For the text-containing cell, return its midpoint in [X, Y] coordinate format. 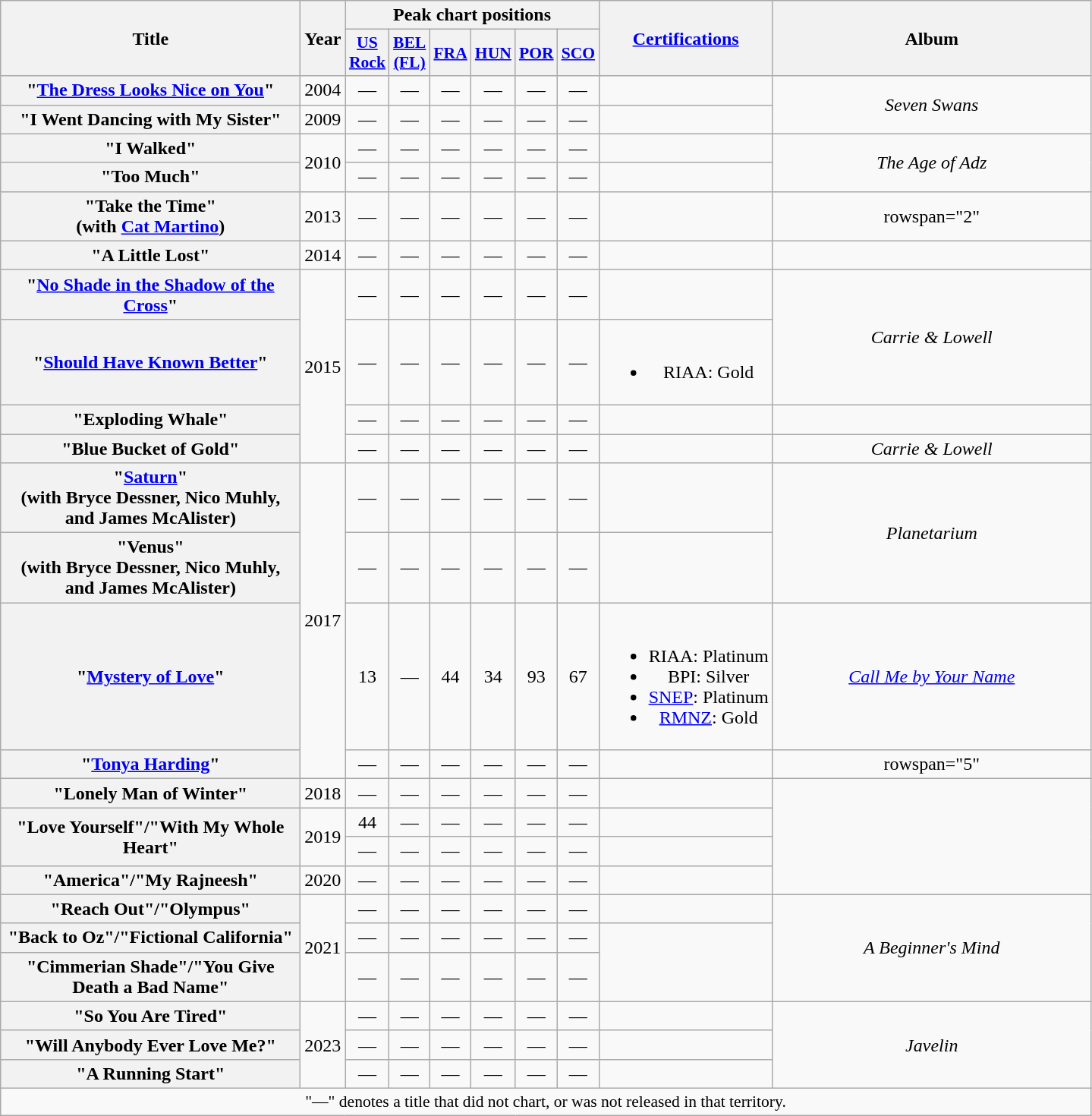
POR [537, 53]
"—" denotes a title that did not chart, or was not released in that territory. [546, 1102]
FRA [450, 53]
"Cimmerian Shade"/"You Give Death a Bad Name" [150, 976]
2023 [323, 1045]
"Will Anybody Ever Love Me?" [150, 1045]
"No Shade in the Shadow of the Cross" [150, 295]
13 [367, 676]
RIAA: PlatinumBPI: SilverSNEP: PlatinumRMNZ: Gold [686, 676]
2017 [323, 621]
2021 [323, 947]
"A Running Start" [150, 1073]
"Exploding Whale" [150, 419]
Year [323, 38]
A Beginner's Mind [932, 947]
"A Little Lost" [150, 255]
Planetarium [932, 533]
Javelin [932, 1045]
2004 [323, 90]
"So You Are Tired" [150, 1016]
"Blue Bucket of Gold" [150, 449]
Title [150, 38]
USRock [367, 53]
2015 [323, 366]
Peak chart positions [472, 15]
Seven Swans [932, 105]
The Age of Adz [932, 162]
BEL(FL) [410, 53]
Album [932, 38]
2013 [323, 216]
"Love Yourself"/"With My Whole Heart" [150, 837]
"I Walked" [150, 148]
"The Dress Looks Nice on You" [150, 90]
HUN [493, 53]
rowspan="2" [932, 216]
Call Me by Your Name [932, 676]
"Take the Time"(with Cat Martino) [150, 216]
2009 [323, 119]
"Lonely Man of Winter" [150, 793]
"Back to Oz"/"Fictional California" [150, 938]
Certifications [686, 38]
RIAA: Gold [686, 361]
"Mystery of Love" [150, 676]
2014 [323, 255]
93 [537, 676]
"Venus"(with Bryce Dessner, Nico Muhly, and James McAlister) [150, 568]
34 [493, 676]
"I Went Dancing with My Sister" [150, 119]
SCO [578, 53]
2019 [323, 837]
67 [578, 676]
"Reach Out"/"Olympus" [150, 909]
rowspan="5" [932, 764]
"America"/"My Rajneesh" [150, 880]
2010 [323, 162]
"Should Have Known Better" [150, 361]
"Tonya Harding" [150, 764]
"Too Much" [150, 177]
"Saturn"(with Bryce Dessner, Nico Muhly, and James McAlister) [150, 498]
2018 [323, 793]
2020 [323, 880]
